Extract the [X, Y] coordinate from the center of the cell holding the provided text.  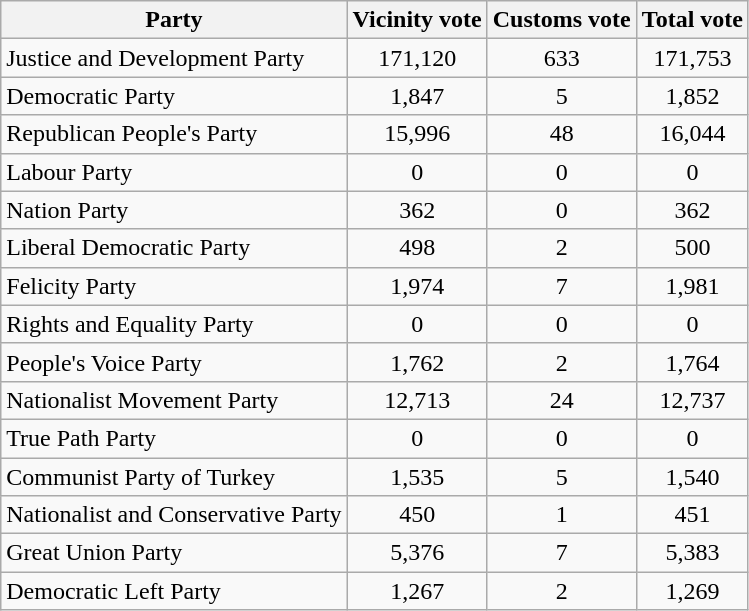
450 [417, 515]
500 [692, 248]
Justice and Development Party [174, 58]
Democratic Left Party [174, 591]
Vicinity vote [417, 20]
Customs vote [562, 20]
171,120 [417, 58]
1 [562, 515]
Nationalist and Conservative Party [174, 515]
1,847 [417, 96]
171,753 [692, 58]
People's Voice Party [174, 362]
451 [692, 515]
1,981 [692, 286]
Felicity Party [174, 286]
12,713 [417, 400]
1,762 [417, 362]
Nationalist Movement Party [174, 400]
Republican People's Party [174, 134]
Rights and Equality Party [174, 324]
1,540 [692, 477]
16,044 [692, 134]
5,376 [417, 553]
Labour Party [174, 172]
15,996 [417, 134]
12,737 [692, 400]
Democratic Party [174, 96]
1,267 [417, 591]
Liberal Democratic Party [174, 248]
1,974 [417, 286]
5,383 [692, 553]
48 [562, 134]
1,269 [692, 591]
1,852 [692, 96]
Party [174, 20]
Nation Party [174, 210]
498 [417, 248]
633 [562, 58]
Communist Party of Turkey [174, 477]
24 [562, 400]
True Path Party [174, 438]
1,535 [417, 477]
Total vote [692, 20]
1,764 [692, 362]
Great Union Party [174, 553]
